Identify which cell holds the provided text, then report its (X, Y) central coordinate. 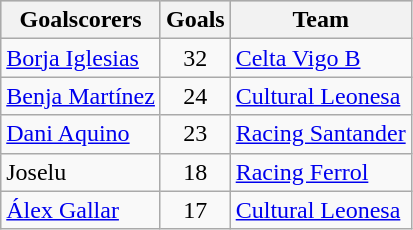
Joselu (81, 172)
32 (195, 58)
Dani Aquino (81, 134)
Borja Iglesias (81, 58)
24 (195, 96)
Benja Martínez (81, 96)
23 (195, 134)
Racing Ferrol (320, 172)
Goalscorers (81, 20)
Goals (195, 20)
17 (195, 210)
Team (320, 20)
Celta Vigo B (320, 58)
18 (195, 172)
Álex Gallar (81, 210)
Racing Santander (320, 134)
